Capture the cell that displays the provided text and extract its [X, Y] central coordinate. 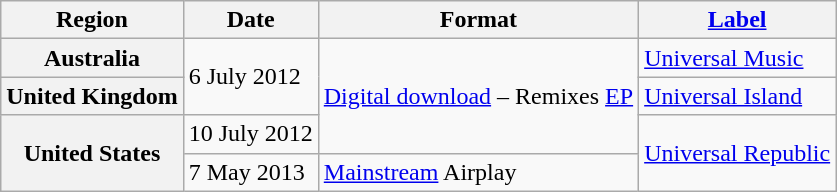
Mainstream Airplay [478, 172]
Universal Island [738, 96]
Universal Republic [738, 153]
Date [250, 20]
Australia [92, 58]
Universal Music [738, 58]
7 May 2013 [250, 172]
United States [92, 153]
10 July 2012 [250, 134]
6 July 2012 [250, 77]
Digital download – Remixes EP [478, 96]
United Kingdom [92, 96]
Region [92, 20]
Format [478, 20]
Label [738, 20]
